Capture the cell that displays the provided text and extract its [x, y] central coordinate. 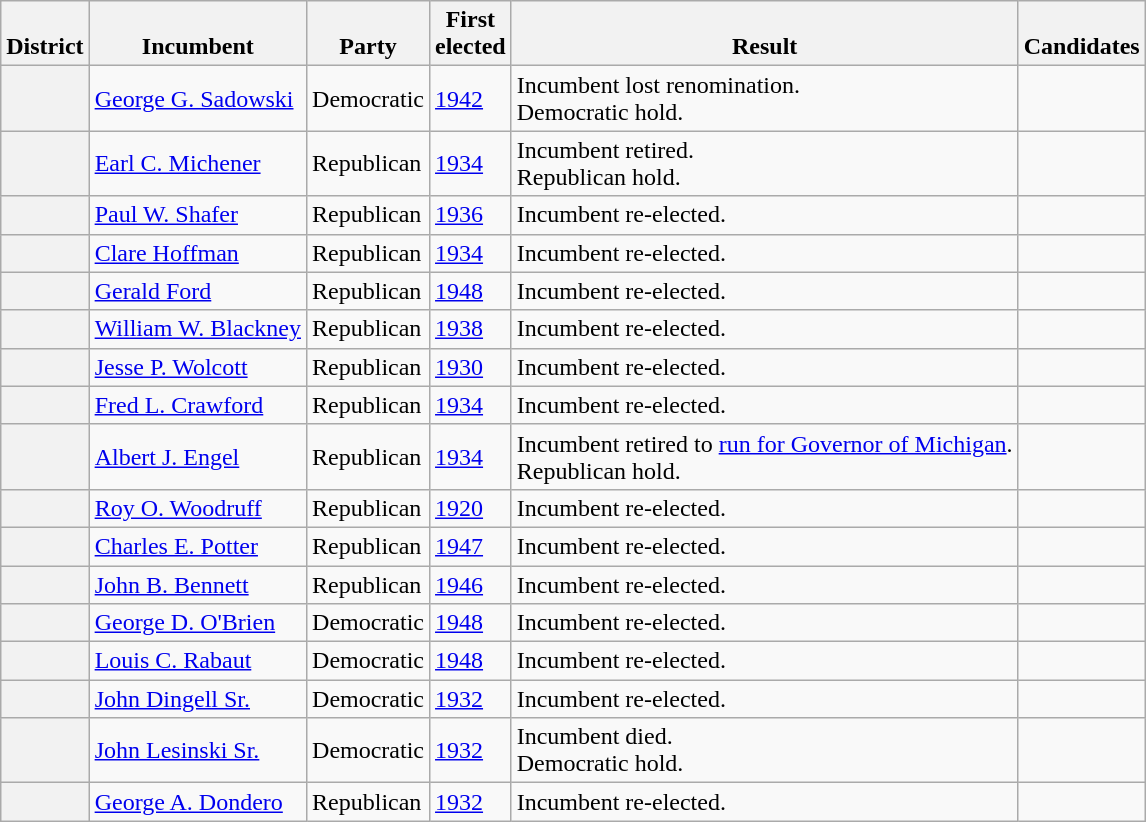
Party [368, 34]
Firstelected [471, 34]
Paul W. Shafer [198, 215]
John B. Bennett [198, 585]
1938 [471, 329]
John Dingell Sr. [198, 699]
1930 [471, 367]
Result [764, 34]
Charles E. Potter [198, 546]
1942 [471, 98]
1946 [471, 585]
Gerald Ford [198, 291]
William W. Blackney [198, 329]
Clare Hoffman [198, 253]
Incumbent lost renomination.Democratic hold. [764, 98]
George D. O'Brien [198, 623]
Incumbent retired to run for Governor of Michigan.Republican hold. [764, 456]
John Lesinski Sr. [198, 750]
Jesse P. Wolcott [198, 367]
George G. Sadowski [198, 98]
Incumbent retired.Republican hold. [764, 164]
Louis C. Rabaut [198, 661]
Candidates [1082, 34]
Roy O. Woodruff [198, 508]
Incumbent [198, 34]
1936 [471, 215]
Earl C. Michener [198, 164]
Incumbent died.Democratic hold. [764, 750]
1947 [471, 546]
George A. Dondero [198, 802]
1920 [471, 508]
Albert J. Engel [198, 456]
District [45, 34]
Fred L. Crawford [198, 405]
